Return the [x, y] coordinate for the center point of the cell that contains the specified text.  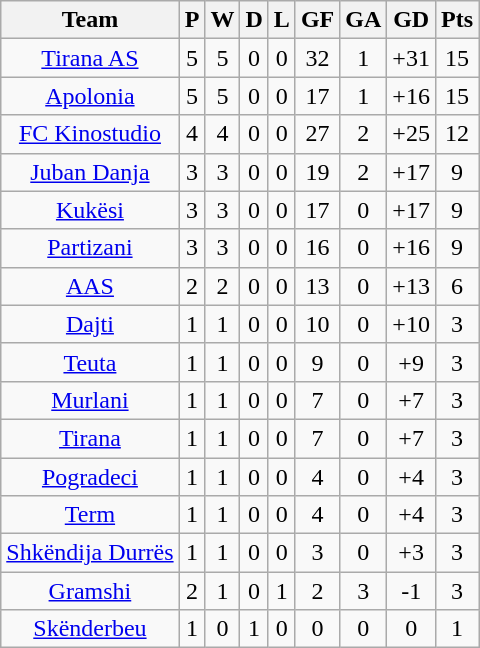
27 [317, 134]
L [282, 20]
+25 [412, 134]
+3 [412, 553]
12 [456, 134]
+10 [412, 324]
Dajti [90, 324]
Shkëndija Durrës [90, 553]
Tirana AS [90, 58]
+31 [412, 58]
+13 [412, 286]
32 [317, 58]
FC Kinostudio [90, 134]
P [192, 20]
GF [317, 20]
Skënderbeu [90, 629]
-1 [412, 591]
16 [317, 248]
GA [364, 20]
Term [90, 515]
Pts [456, 20]
+9 [412, 362]
Pogradeci [90, 477]
Tirana [90, 438]
GD [412, 20]
Apolonia [90, 96]
Partizani [90, 248]
D [254, 20]
Teuta [90, 362]
Team [90, 20]
AAS [90, 286]
19 [317, 172]
Kukësi [90, 210]
Murlani [90, 400]
Gramshi [90, 591]
W [222, 20]
Juban Danja [90, 172]
10 [317, 324]
6 [456, 286]
13 [317, 286]
